From the cell containing the given text, extract its center point as (x, y) coordinate. 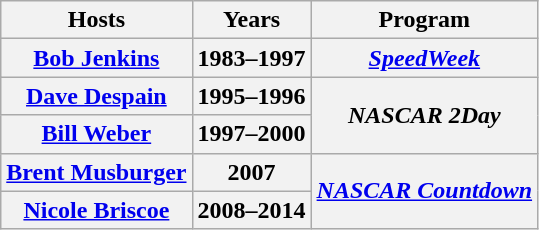
1995–1996 (252, 96)
Dave Despain (96, 96)
1997–2000 (252, 134)
1983–1997 (252, 58)
Nicole Briscoe (96, 210)
Bill Weber (96, 134)
Brent Musburger (96, 172)
Hosts (96, 20)
NASCAR 2Day (424, 115)
2008–2014 (252, 210)
SpeedWeek (424, 58)
Years (252, 20)
2007 (252, 172)
Program (424, 20)
NASCAR Countdown (424, 191)
Bob Jenkins (96, 58)
